For the text-containing cell, return its midpoint in [X, Y] coordinate format. 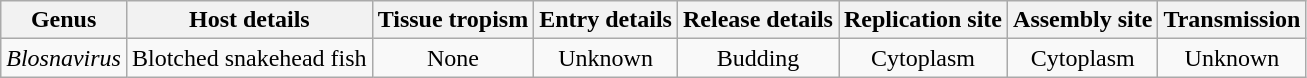
Tissue tropism [453, 20]
Budding [758, 58]
Blotched snakehead fish [249, 58]
Host details [249, 20]
None [453, 58]
Release details [758, 20]
Genus [64, 20]
Assembly site [1083, 20]
Blosnavirus [64, 58]
Entry details [606, 20]
Replication site [922, 20]
Transmission [1232, 20]
